Locate the cell with the specified text and output its [x, y] center coordinate. 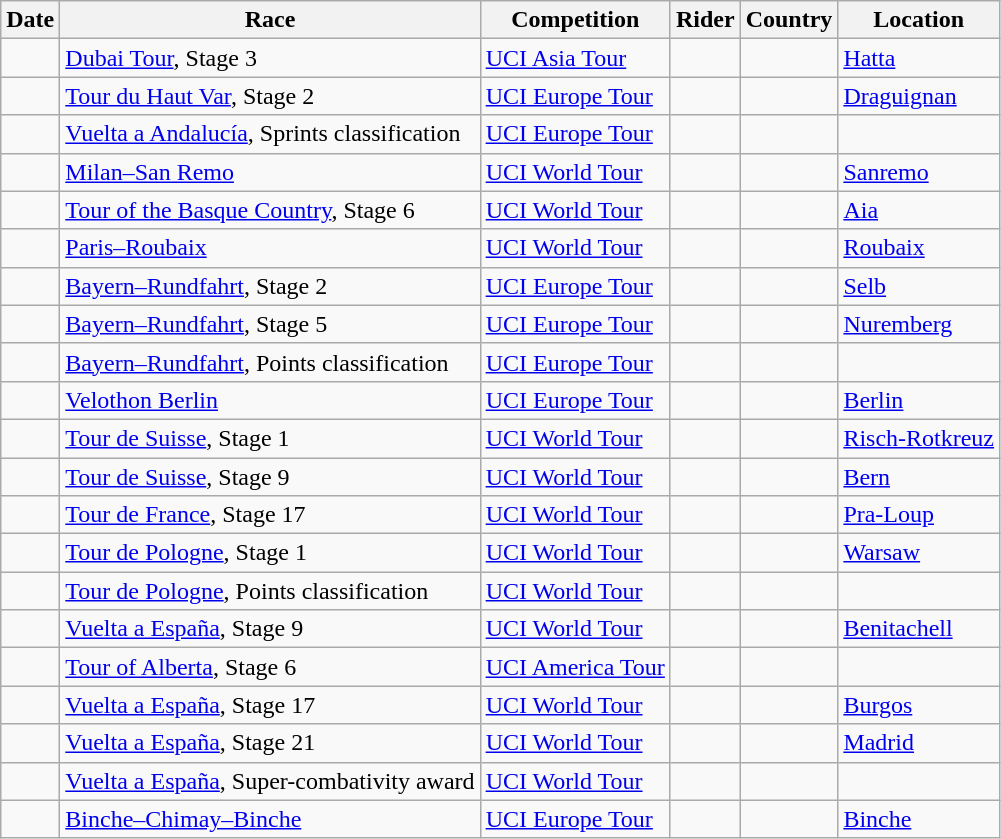
Location [919, 20]
Binche–Chimay–Binche [270, 819]
Paris–Roubaix [270, 248]
Dubai Tour, Stage 3 [270, 58]
Risch-Rotkreuz [919, 438]
Tour of the Basque Country, Stage 6 [270, 210]
Vuelta a España, Stage 9 [270, 629]
Bayern–Rundfahrt, Points classification [270, 362]
Benitachell [919, 629]
Nuremberg [919, 324]
Hatta [919, 58]
Berlin [919, 400]
Vuelta a Andalucía, Sprints classification [270, 134]
Madrid [919, 743]
Date [30, 20]
Bern [919, 477]
Burgos [919, 705]
Rider [705, 20]
Draguignan [919, 96]
Tour de Pologne, Stage 1 [270, 553]
Tour du Haut Var, Stage 2 [270, 96]
UCI America Tour [575, 667]
Sanremo [919, 172]
Competition [575, 20]
Milan–San Remo [270, 172]
Aia [919, 210]
Vuelta a España, Super-combativity award [270, 781]
Tour of Alberta, Stage 6 [270, 667]
Bayern–Rundfahrt, Stage 2 [270, 286]
Vuelta a España, Stage 17 [270, 705]
Roubaix [919, 248]
Tour de Suisse, Stage 1 [270, 438]
UCI Asia Tour [575, 58]
Pra-Loup [919, 515]
Binche [919, 819]
Warsaw [919, 553]
Tour de Suisse, Stage 9 [270, 477]
Velothon Berlin [270, 400]
Race [270, 20]
Tour de France, Stage 17 [270, 515]
Vuelta a España, Stage 21 [270, 743]
Bayern–Rundfahrt, Stage 5 [270, 324]
Tour de Pologne, Points classification [270, 591]
Country [789, 20]
Selb [919, 286]
